Identify which cell holds the provided text, then report its (x, y) central coordinate. 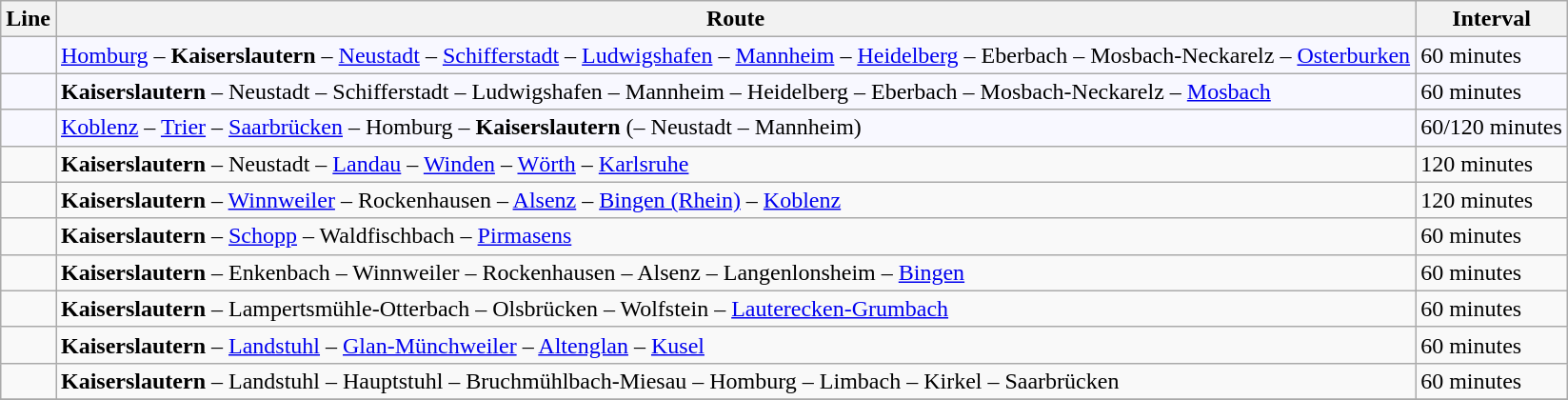
Kaiserslautern – Neustadt – Schifferstadt – Ludwigshafen – Mannheim – Heidelberg – Eberbach – Mosbach-Neckarelz – Mosbach (735, 91)
Route (735, 19)
Kaiserslautern – Schopp – Waldfischbach – Pirmasens (735, 236)
Kaiserslautern – Enkenbach – Winnweiler – Rockenhausen – Alsenz – Langenlonsheim – Bingen (735, 272)
Line (29, 19)
Homburg – Kaiserslautern – Neustadt – Schifferstadt – Ludwigshafen – Mannheim – Heidelberg – Eberbach – Mosbach-Neckarelz – Osterburken (735, 55)
Kaiserslautern – Neustadt – Landau – Winden – Wörth – Karlsruhe (735, 164)
Kaiserslautern – Landstuhl – Hauptstuhl – Bruchmühlbach-Miesau – Homburg – Limbach – Kirkel – Saarbrücken (735, 381)
Kaiserslautern – Winnweiler – Rockenhausen – Alsenz – Bingen (Rhein) – Koblenz (735, 200)
Koblenz – Trier – Saarbrücken – Homburg – Kaiserslautern (– Neustadt – Mannheim) (735, 128)
Kaiserslautern – Landstuhl – Glan-Münchweiler – Altenglan – Kusel (735, 345)
60/120 minutes (1492, 128)
Interval (1492, 19)
Kaiserslautern – Lampertsmühle-Otterbach – Olsbrücken – Wolfstein – Lauterecken-Grumbach (735, 309)
